For the text-containing cell, return its midpoint in (X, Y) coordinate format. 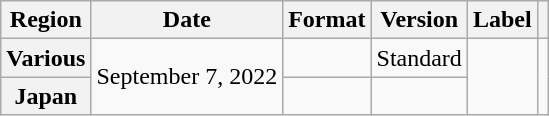
Format (327, 20)
Date (187, 20)
Japan (46, 96)
Various (46, 58)
Version (419, 20)
Standard (419, 58)
September 7, 2022 (187, 77)
Region (46, 20)
Label (502, 20)
